Find where the given text appears and provide that cell's center as [X, Y] coordinate. 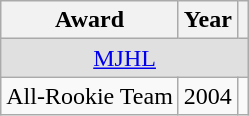
Award [90, 20]
All-Rookie Team [90, 96]
2004 [208, 96]
MJHL [125, 58]
Year [208, 20]
